Search for the cell housing the specified text and yield its [x, y] center coordinate. 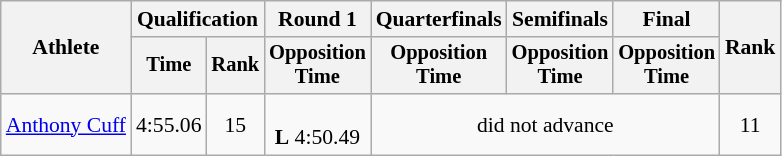
15 [236, 124]
Round 1 [318, 19]
Athlete [66, 48]
Quarterfinals [439, 19]
Semifinals [560, 19]
did not advance [546, 124]
Qualification [198, 19]
L 4:50.49 [318, 124]
Final [666, 19]
Anthony Cuff [66, 124]
4:55.06 [168, 124]
11 [750, 124]
Time [168, 66]
